Extract the (x, y) coordinate from the center of the cell holding the provided text.  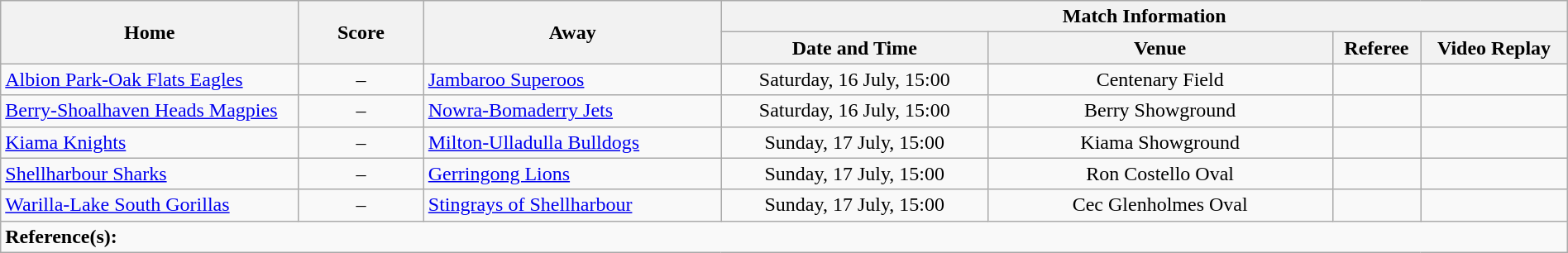
Away (572, 32)
Venue (1159, 48)
Albion Park-Oak Flats Eagles (150, 79)
Video Replay (1494, 48)
Nowra-Bomaderry Jets (572, 111)
Cec Glenholmes Oval (1159, 205)
Kiama Knights (150, 142)
Ron Costello Oval (1159, 174)
Gerringong Lions (572, 174)
Kiama Showground (1159, 142)
Jambaroo Superoos (572, 79)
Stingrays of Shellharbour (572, 205)
Referee (1376, 48)
Berry Showground (1159, 111)
Milton-Ulladulla Bulldogs (572, 142)
Match Information (1145, 17)
Score (361, 32)
Shellharbour Sharks (150, 174)
Date and Time (854, 48)
Home (150, 32)
Berry-Shoalhaven Heads Magpies (150, 111)
Reference(s): (784, 236)
Warilla-Lake South Gorillas (150, 205)
Centenary Field (1159, 79)
